For the text-containing cell, return its midpoint in (x, y) coordinate format. 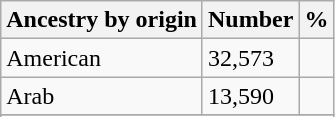
Number (250, 20)
Ancestry by origin (102, 20)
% (316, 20)
32,573 (250, 58)
American (102, 58)
Arab (102, 96)
13,590 (250, 96)
